Identify which cell holds the provided text, then report its [X, Y] central coordinate. 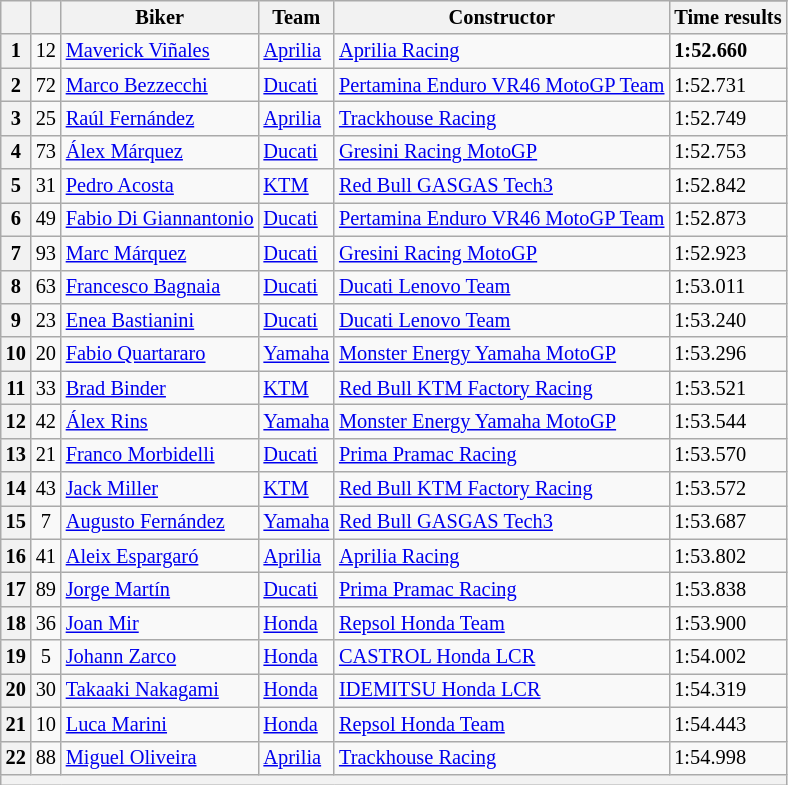
Time results [728, 17]
16 [16, 556]
43 [46, 489]
14 [16, 489]
Maverick Viñales [160, 51]
42 [46, 421]
2 [16, 85]
93 [46, 253]
31 [46, 186]
89 [46, 589]
13 [16, 455]
1:53.802 [728, 556]
11 [16, 388]
17 [16, 589]
15 [16, 522]
Team [297, 17]
Jorge Martín [160, 589]
1:53.011 [728, 287]
1:54.319 [728, 690]
19 [16, 657]
Francesco Bagnaia [160, 287]
Takaaki Nakagami [160, 690]
73 [46, 152]
8 [16, 287]
1:53.544 [728, 421]
33 [46, 388]
Joan Mir [160, 623]
1:53.521 [728, 388]
3 [16, 118]
4 [16, 152]
41 [46, 556]
Álex Rins [160, 421]
Marco Bezzecchi [160, 85]
Franco Morbidelli [160, 455]
Luca Marini [160, 724]
49 [46, 219]
1:53.572 [728, 489]
72 [46, 85]
Jack Miller [160, 489]
Enea Bastianini [160, 320]
6 [16, 219]
18 [16, 623]
1:53.240 [728, 320]
1:53.838 [728, 589]
Aleix Espargaró [160, 556]
36 [46, 623]
Pedro Acosta [160, 186]
Biker [160, 17]
63 [46, 287]
1:52.660 [728, 51]
1:54.998 [728, 758]
1:53.900 [728, 623]
1 [16, 51]
Marc Márquez [160, 253]
Brad Binder [160, 388]
Fabio Quartararo [160, 354]
9 [16, 320]
1:54.002 [728, 657]
1:53.570 [728, 455]
Augusto Fernández [160, 522]
88 [46, 758]
1:52.749 [728, 118]
1:54.443 [728, 724]
Constructor [502, 17]
30 [46, 690]
23 [46, 320]
1:53.687 [728, 522]
IDEMITSU Honda LCR [502, 690]
22 [16, 758]
1:52.923 [728, 253]
1:52.842 [728, 186]
Miguel Oliveira [160, 758]
Álex Márquez [160, 152]
1:52.731 [728, 85]
1:52.873 [728, 219]
Johann Zarco [160, 657]
1:52.753 [728, 152]
Raúl Fernández [160, 118]
CASTROL Honda LCR [502, 657]
Fabio Di Giannantonio [160, 219]
25 [46, 118]
1:53.296 [728, 354]
